Scan for the cell matching the given text and deliver its [x, y] coordinate at center. 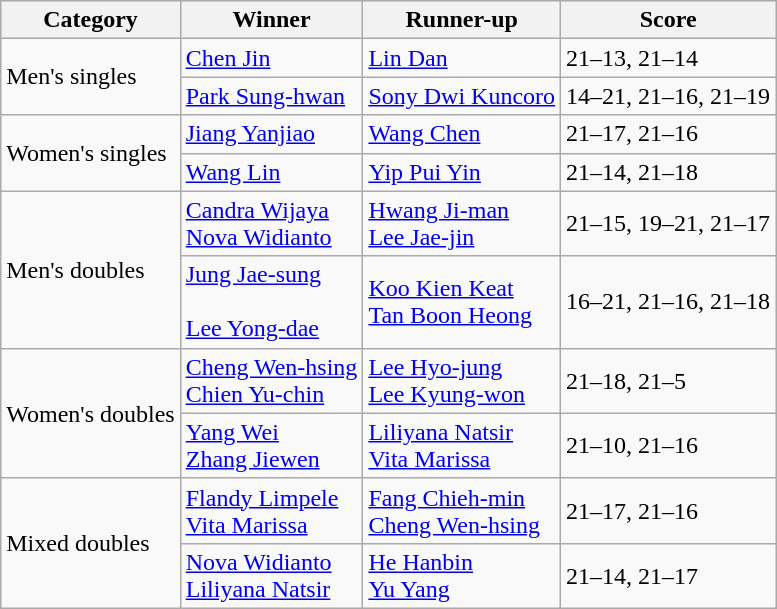
Cheng Wen-hsing Chien Yu-chin [272, 380]
21–13, 21–14 [668, 58]
Wang Lin [272, 172]
Fang Chieh-min Cheng Wen-hsing [462, 510]
Sony Dwi Kuncoro [462, 96]
Score [668, 20]
21–10, 21–16 [668, 446]
Runner-up [462, 20]
He Hanbin Yu Yang [462, 576]
14–21, 21–16, 21–19 [668, 96]
Women's doubles [90, 413]
Category [90, 20]
Lin Dan [462, 58]
Candra Wijaya Nova Widianto [272, 224]
Nova Widianto Liliyana Natsir [272, 576]
Lee Hyo-jung Lee Kyung-won [462, 380]
Women's singles [90, 153]
Koo Kien Keat Tan Boon Heong [462, 302]
Winner [272, 20]
Liliyana Natsir Vita Marissa [462, 446]
Hwang Ji-man Lee Jae-jin [462, 224]
21–14, 21–17 [668, 576]
21–18, 21–5 [668, 380]
Yip Pui Yin [462, 172]
21–14, 21–18 [668, 172]
Mixed doubles [90, 543]
Flandy Limpele Vita Marissa [272, 510]
Yang Wei Zhang Jiewen [272, 446]
Jiang Yanjiao [272, 134]
Men's doubles [90, 270]
Men's singles [90, 77]
Park Sung-hwan [272, 96]
21–15, 19–21, 21–17 [668, 224]
16–21, 21–16, 21–18 [668, 302]
Jung Jae-sung Lee Yong-dae [272, 302]
Wang Chen [462, 134]
Chen Jin [272, 58]
